Output the (X, Y) coordinate of the center of the cell containing the given text.  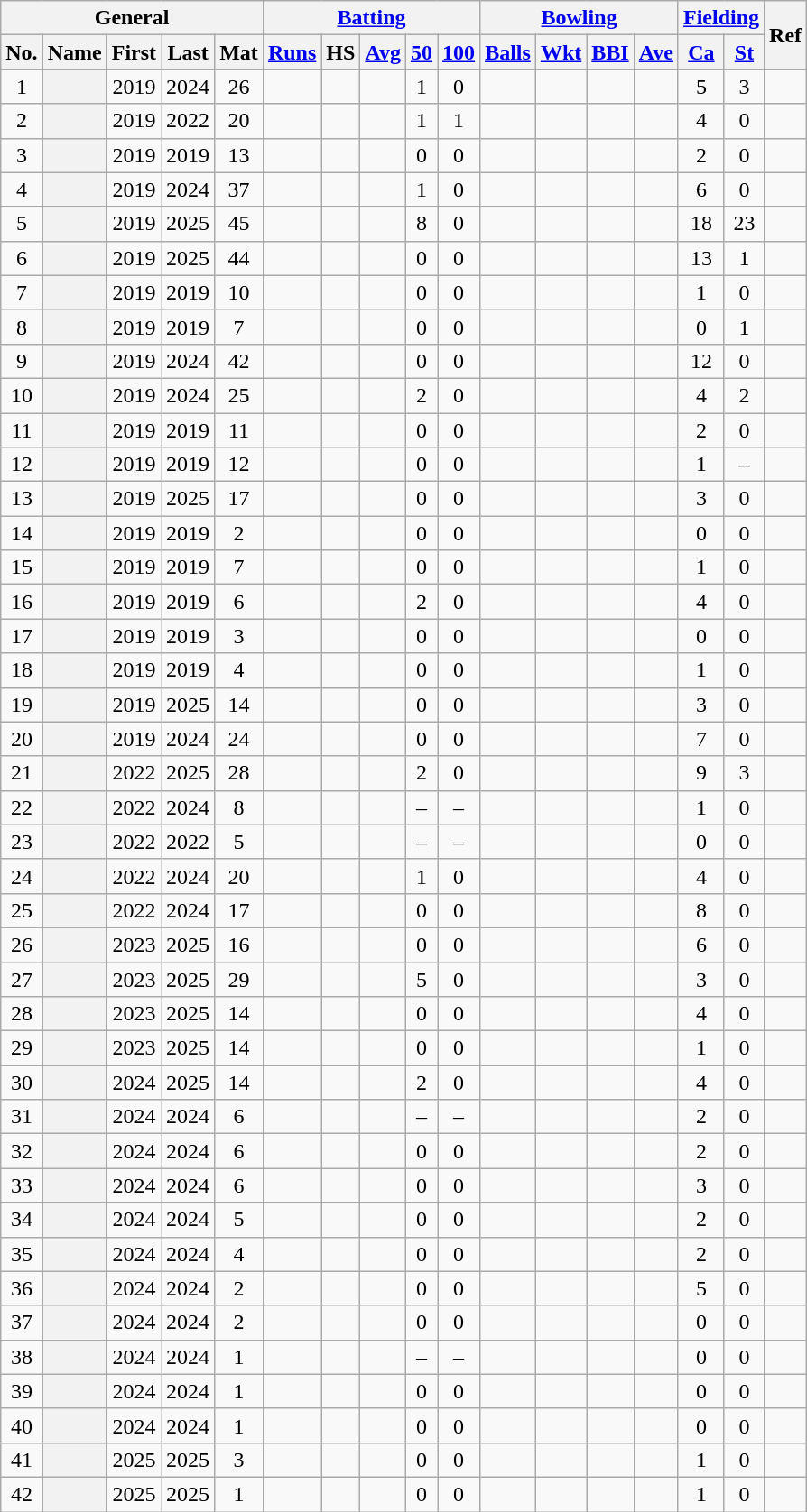
41 (22, 1460)
Ref (785, 35)
Avg (383, 52)
33 (22, 1185)
Runs (292, 52)
No. (22, 52)
19 (22, 705)
44 (239, 258)
21 (22, 773)
Wkt (561, 52)
Fielding (720, 18)
Batting (371, 18)
22 (22, 807)
15 (22, 567)
50 (421, 52)
BBI (610, 52)
40 (22, 1425)
27 (22, 979)
HS (341, 52)
Ca (700, 52)
39 (22, 1391)
Ave (655, 52)
Bowling (580, 18)
General (132, 18)
35 (22, 1254)
36 (22, 1288)
31 (22, 1117)
38 (22, 1357)
Name (74, 52)
First (134, 52)
32 (22, 1151)
Balls (508, 52)
45 (239, 224)
Last (188, 52)
Mat (239, 52)
30 (22, 1083)
34 (22, 1220)
St (744, 52)
100 (459, 52)
